Provide the [x, y] coordinate of the cell's center where the given text is located.  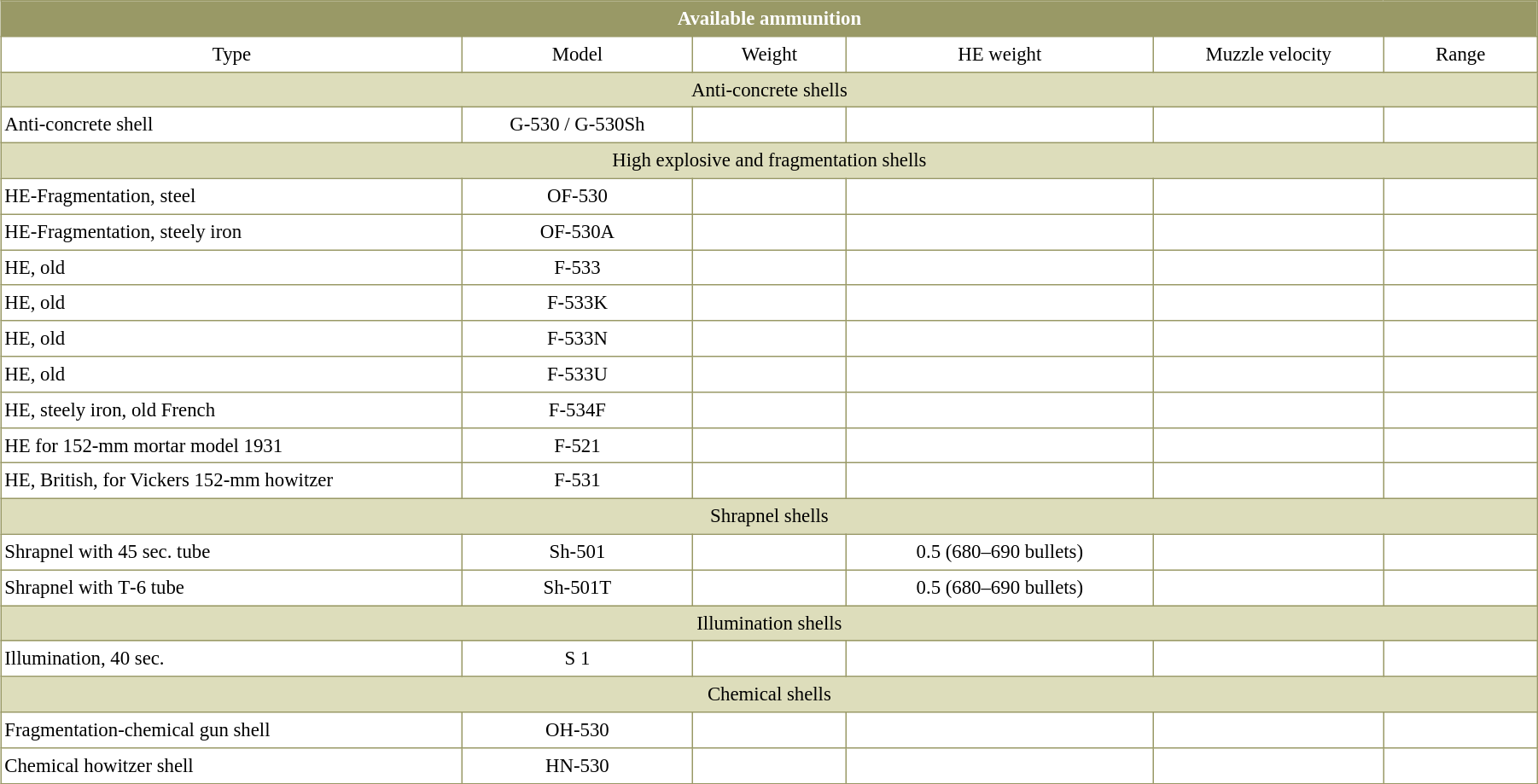
HN-530 [577, 765]
OF-530 [577, 196]
S 1 [577, 659]
G-530 / G-530Sh [577, 125]
Sh-501T [577, 588]
F-521 [577, 445]
Available ammunition [770, 19]
Chemical howitzer shell [232, 765]
Illumination, 40 sec. [232, 659]
HE weight [999, 54]
OF-530A [577, 232]
F-534F [577, 409]
Fragmentation-chemical gun shell [232, 730]
F-531 [577, 481]
Chemical shells [770, 694]
F-533N [577, 339]
Sh-501 [577, 552]
F-533U [577, 375]
Illumination shells [770, 624]
High explosive and fragmentation shells [770, 161]
HE, British, for Vickers 152-mm howitzer [232, 481]
HE-Fragmentation, steely iron [232, 232]
Shrapnel with 45 sec. tube [232, 552]
Model [577, 54]
HE for 152-mm mortar model 1931 [232, 445]
HE, steely iron, old French [232, 409]
Shrapnel shells [770, 516]
Muzzle velocity [1268, 54]
F-533K [577, 303]
OH-530 [577, 730]
Anti-concrete shell [232, 125]
Range [1460, 54]
HE-Fragmentation, steel [232, 196]
Anti-concrete shells [770, 90]
Type [232, 54]
Shrapnel with Т-6 tube [232, 588]
Weight [769, 54]
F-533 [577, 268]
